Find where the given text appears and provide that cell's center as (X, Y) coordinate. 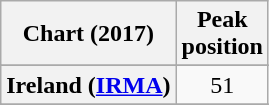
Peakposition (222, 34)
Ireland (IRMA) (88, 85)
Chart (2017) (88, 34)
51 (222, 85)
